Provide the [x, y] coordinate of the cell's center where the given text is located.  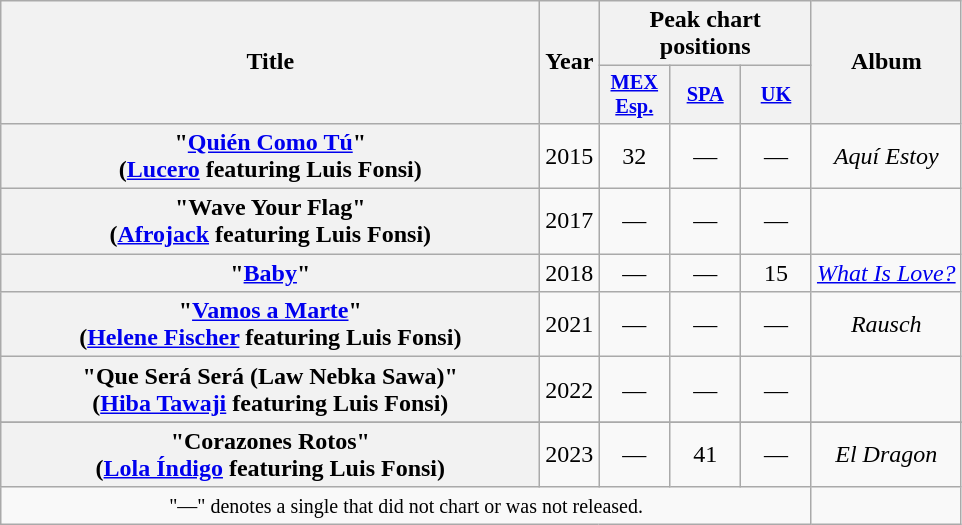
2023 [570, 454]
"Baby" [270, 273]
2022 [570, 390]
Album [886, 62]
"Quién Como Tú"(Lucero featuring Luis Fonsi) [270, 156]
"Vamos a Marte"(Helene Fischer featuring Luis Fonsi) [270, 324]
What Is Love? [886, 273]
32 [634, 156]
2015 [570, 156]
"Wave Your Flag"(Afrojack featuring Luis Fonsi) [270, 222]
15 [776, 273]
SPA [706, 95]
"Que Será Será (Law Nebka Sawa)"(Hiba Tawaji featuring Luis Fonsi) [270, 390]
MEXEsp. [634, 95]
2018 [570, 273]
Aquí Estoy [886, 156]
El Dragon [886, 454]
Year [570, 62]
2017 [570, 222]
Title [270, 62]
41 [706, 454]
"Corazones Rotos"(Lola Índigo featuring Luis Fonsi) [270, 454]
2021 [570, 324]
Rausch [886, 324]
Peak chart positions [706, 34]
UK [776, 95]
"—" denotes a single that did not chart or was not released. [406, 506]
